Output the (X, Y) coordinate of the center of the cell containing the given text.  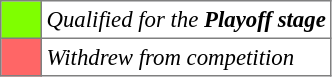
Withdrew from competition (186, 57)
Qualified for the Playoff stage (186, 20)
